Locate the cell with the specified text and output its (x, y) center coordinate. 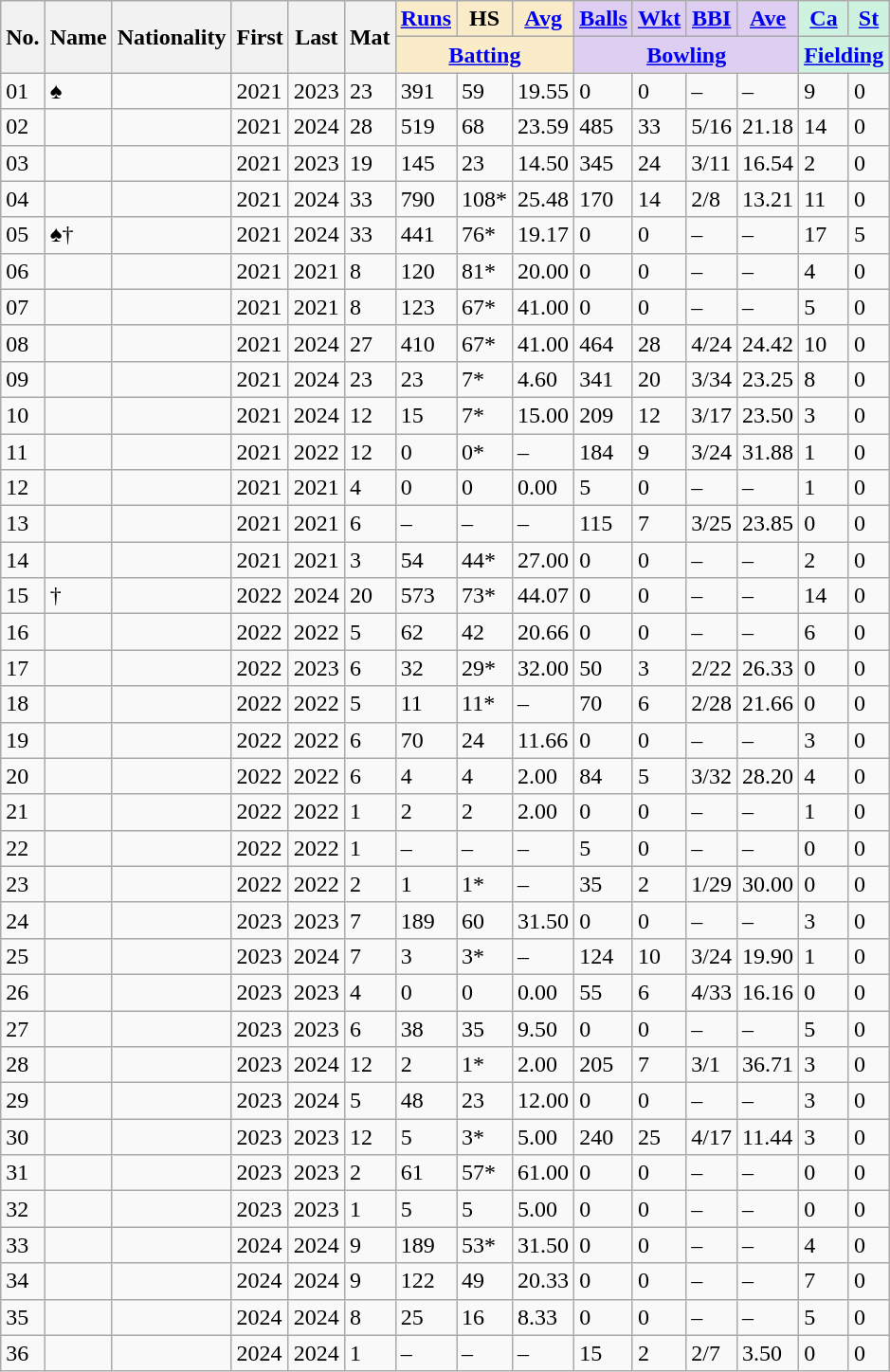
42 (485, 632)
Nationality (172, 37)
120 (426, 271)
2/22 (712, 668)
Wkt (659, 19)
341 (604, 379)
16.54 (768, 163)
8.33 (544, 1317)
† (78, 596)
26 (23, 992)
76* (485, 235)
84 (604, 776)
31 (23, 1173)
23.25 (768, 379)
53* (485, 1245)
20.33 (544, 1281)
15.00 (544, 415)
Ca (825, 19)
73* (485, 596)
2/7 (712, 1353)
19.90 (768, 956)
28.20 (768, 776)
54 (426, 560)
50 (604, 668)
06 (23, 271)
44.07 (544, 596)
05 (23, 235)
20.00 (544, 271)
3.50 (768, 1353)
410 (426, 343)
573 (426, 596)
18 (23, 704)
11.44 (768, 1137)
23.59 (544, 127)
11.66 (544, 740)
345 (604, 163)
0* (485, 452)
62 (426, 632)
2/28 (712, 704)
22 (23, 848)
St (868, 19)
3/17 (712, 415)
♠† (78, 235)
5/16 (712, 127)
01 (23, 91)
57* (485, 1173)
3/32 (712, 776)
36 (23, 1353)
3/1 (712, 1065)
First (260, 37)
30 (23, 1137)
790 (426, 199)
29 (23, 1101)
No. (23, 37)
08 (23, 343)
3/11 (712, 163)
68 (485, 127)
16.16 (768, 992)
32.00 (544, 668)
Mat (370, 37)
Last (317, 37)
209 (604, 415)
19.55 (544, 91)
BBI (712, 19)
21.66 (768, 704)
81* (485, 271)
26.33 (768, 668)
Runs (426, 19)
1/29 (712, 884)
48 (426, 1101)
Avg (544, 19)
27.00 (544, 560)
Balls (604, 19)
441 (426, 235)
3/34 (712, 379)
12.00 (544, 1101)
♠ (78, 91)
240 (604, 1137)
13 (23, 524)
13.21 (768, 199)
391 (426, 91)
170 (604, 199)
24.42 (768, 343)
14.50 (544, 163)
21 (23, 812)
Batting (485, 55)
34 (23, 1281)
205 (604, 1065)
31.88 (768, 452)
03 (23, 163)
44* (485, 560)
25.48 (544, 199)
49 (485, 1281)
485 (604, 127)
07 (23, 307)
115 (604, 524)
21.18 (768, 127)
04 (23, 199)
Name (78, 37)
4.60 (544, 379)
2/8 (712, 199)
4/24 (712, 343)
124 (604, 956)
20.66 (544, 632)
145 (426, 163)
19.17 (544, 235)
02 (23, 127)
55 (604, 992)
123 (426, 307)
29* (485, 668)
464 (604, 343)
61 (426, 1173)
11* (485, 704)
30.00 (768, 884)
59 (485, 91)
519 (426, 127)
Fielding (844, 55)
Bowling (686, 55)
09 (23, 379)
Ave (768, 19)
61.00 (544, 1173)
36.71 (768, 1065)
108* (485, 199)
9.50 (544, 1028)
184 (604, 452)
122 (426, 1281)
38 (426, 1028)
23.85 (768, 524)
4/33 (712, 992)
3/25 (712, 524)
23.50 (768, 415)
HS (485, 19)
60 (485, 920)
4/17 (712, 1137)
